For the text-containing cell, return its midpoint in (x, y) coordinate format. 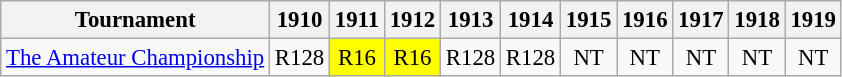
The Amateur Championship (136, 58)
1915 (589, 20)
1911 (356, 20)
1919 (813, 20)
1913 (471, 20)
1916 (645, 20)
1914 (531, 20)
Tournament (136, 20)
1918 (757, 20)
1912 (412, 20)
1910 (300, 20)
1917 (701, 20)
